Find where the given text appears and provide that cell's center as (X, Y) coordinate. 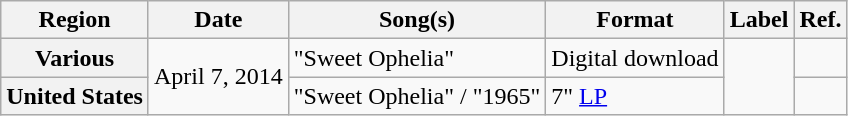
Various (75, 58)
Label (759, 20)
April 7, 2014 (218, 77)
7" LP (635, 96)
Date (218, 20)
Ref. (820, 20)
Digital download (635, 58)
"Sweet Ophelia" (417, 58)
Region (75, 20)
Song(s) (417, 20)
Format (635, 20)
"Sweet Ophelia" / "1965" (417, 96)
United States (75, 96)
